For the text-containing cell, return its midpoint in [x, y] coordinate format. 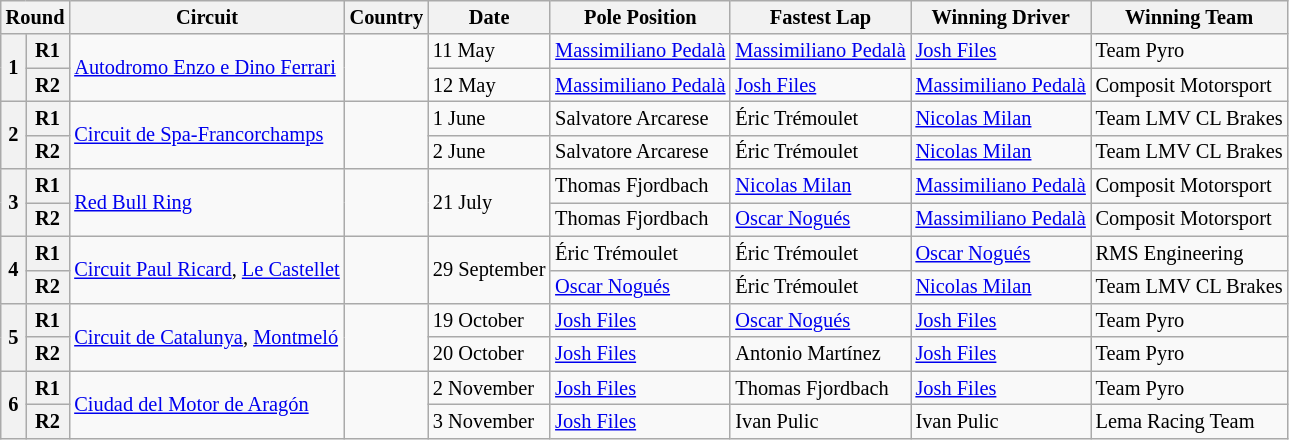
Red Bull Ring [206, 202]
Circuit Paul Ricard, Le Castellet [206, 270]
1 [14, 68]
21 July [489, 202]
3 [14, 202]
2 June [489, 152]
12 May [489, 85]
Winning Team [1190, 17]
Country [386, 17]
Winning Driver [1001, 17]
2 November [489, 388]
20 October [489, 354]
19 October [489, 320]
Round [36, 17]
29 September [489, 270]
6 [14, 404]
Ciudad del Motor de Aragón [206, 404]
RMS Engineering [1190, 253]
Circuit [206, 17]
Autodromo Enzo e Dino Ferrari [206, 68]
Circuit de Catalunya, Montmeló [206, 336]
Lema Racing Team [1190, 421]
4 [14, 270]
1 June [489, 118]
Fastest Lap [820, 17]
2 [14, 134]
11 May [489, 51]
5 [14, 336]
Pole Position [640, 17]
Antonio Martínez [820, 354]
Date [489, 17]
3 November [489, 421]
Circuit de Spa-Francorchamps [206, 134]
